Identify which cell holds the provided text, then report its (X, Y) central coordinate. 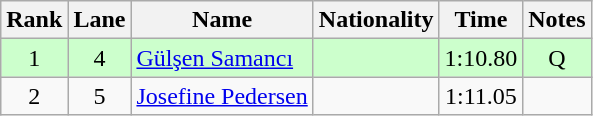
Notes (557, 20)
5 (100, 96)
Nationality (376, 20)
Rank (34, 20)
Gülşen Samancı (222, 58)
Time (481, 20)
1:11.05 (481, 96)
Josefine Pedersen (222, 96)
1:10.80 (481, 58)
Q (557, 58)
2 (34, 96)
1 (34, 58)
Lane (100, 20)
Name (222, 20)
4 (100, 58)
